Locate the cell with the specified text and output its (X, Y) center coordinate. 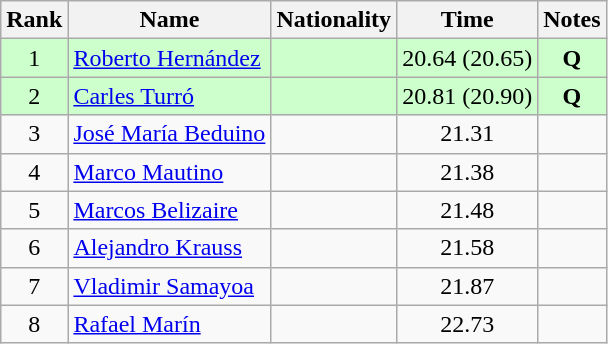
21.31 (468, 134)
21.38 (468, 172)
José María Beduino (170, 134)
22.73 (468, 324)
21.58 (468, 248)
Notes (572, 20)
8 (34, 324)
Alejandro Krauss (170, 248)
Time (468, 20)
6 (34, 248)
Rafael Marín (170, 324)
1 (34, 58)
20.81 (20.90) (468, 96)
7 (34, 286)
5 (34, 210)
2 (34, 96)
21.48 (468, 210)
20.64 (20.65) (468, 58)
Carles Turró (170, 96)
Marcos Belizaire (170, 210)
Vladimir Samayoa (170, 286)
4 (34, 172)
Nationality (334, 20)
Rank (34, 20)
Marco Mautino (170, 172)
3 (34, 134)
Roberto Hernández (170, 58)
Name (170, 20)
21.87 (468, 286)
